For the text-containing cell, return its midpoint in (x, y) coordinate format. 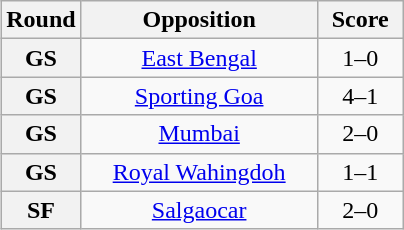
4–1 (360, 96)
Mumbai (199, 134)
Score (360, 20)
Opposition (199, 20)
Royal Wahingdoh (199, 172)
Round (41, 20)
1–0 (360, 58)
East Bengal (199, 58)
1–1 (360, 172)
SF (41, 210)
Sporting Goa (199, 96)
Salgaocar (199, 210)
